Return (x, y) of the center of cell containing provided text 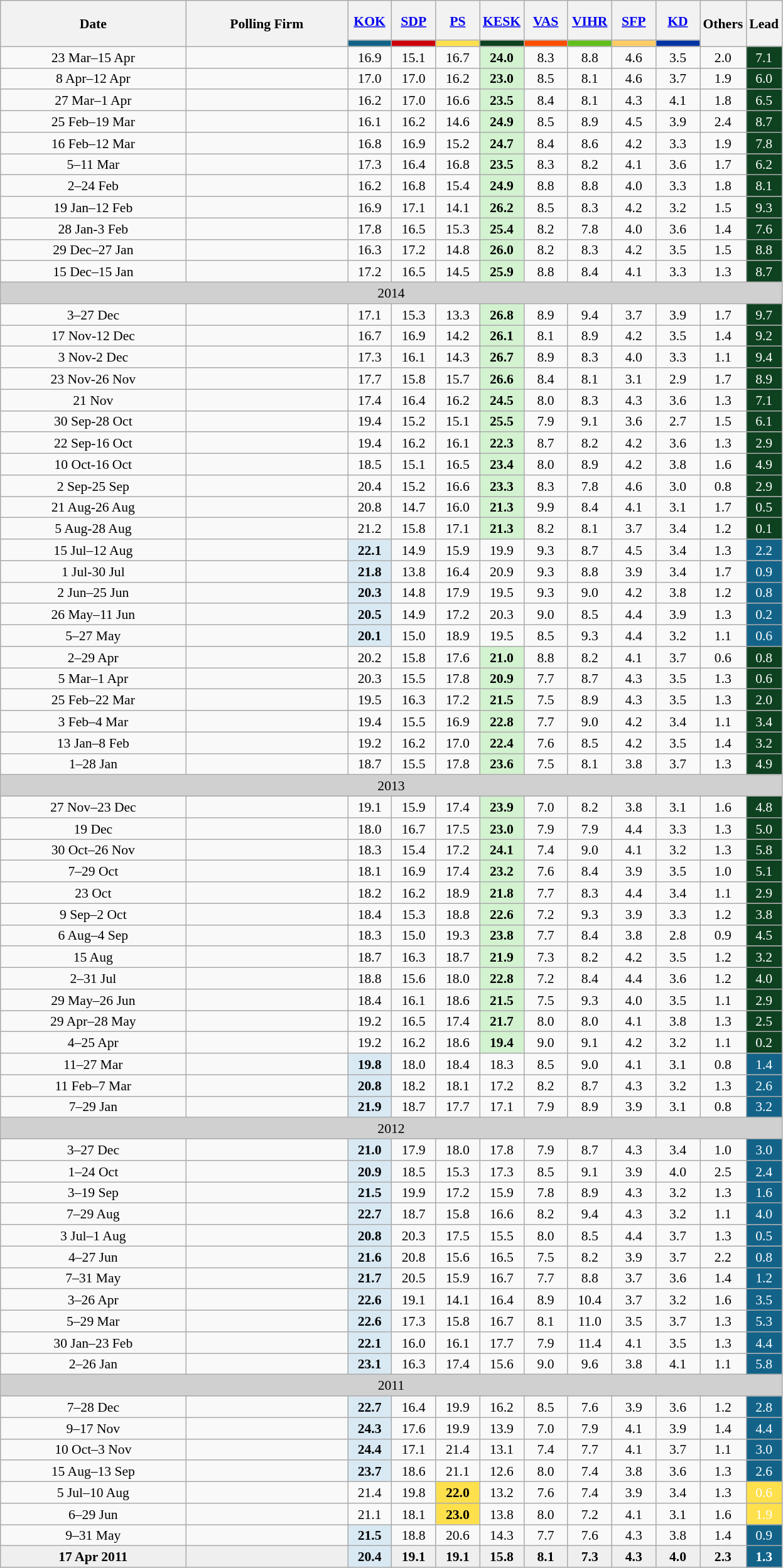
15 Dec–15 Jan (93, 272)
28 Jan-3 Feb (93, 228)
21 Nov (93, 400)
5–27 May (93, 636)
2–31 Jul (93, 979)
7–29 Oct (93, 871)
19 Dec (93, 829)
19.3 (458, 935)
6.0 (764, 78)
VAS (546, 20)
Others (723, 24)
10 Oct-16 Oct (93, 464)
24.1 (502, 850)
27 Nov–23 Dec (93, 807)
24.3 (370, 1428)
KOK (370, 20)
29 Apr–28 May (93, 1021)
24.5 (502, 400)
21.2 (370, 529)
3–19 Sep (93, 1193)
21.6 (370, 1257)
10 Oct–3 Nov (93, 1449)
26.0 (502, 250)
22.3 (502, 443)
2014 (391, 293)
6.2 (764, 164)
25.4 (502, 228)
15 Aug–13 Sep (93, 1471)
22.4 (502, 743)
13 Jan–8 Feb (93, 743)
Date (93, 24)
Polling Firm (267, 24)
1–24 Oct (93, 1171)
14.2 (458, 336)
17 Nov-12 Dec (93, 336)
9.9 (546, 507)
23 Nov-26 Nov (93, 379)
14.7 (414, 507)
19 Jan–12 Feb (93, 207)
4–25 Apr (93, 1043)
23.6 (502, 764)
7–29 Aug (93, 1214)
KESK (502, 20)
11.0 (590, 1321)
6–29 Jun (93, 1514)
1 Jul-30 Jul (93, 571)
16 Feb–12 Mar (93, 143)
25 Feb–19 Mar (93, 122)
4–27 Jun (93, 1257)
5–29 Mar (93, 1321)
5.1 (764, 871)
23.9 (502, 807)
30 Oct–26 Nov (93, 850)
2011 (391, 1385)
5 Mar–1 Apr (93, 679)
11.4 (590, 1343)
23.2 (502, 871)
14.5 (458, 272)
2–26 Jan (93, 1364)
3 Feb–4 Mar (93, 721)
23 Mar–15 Apr (93, 57)
6 Aug–4 Sep (93, 935)
12.6 (502, 1471)
VIHR (590, 20)
2–24 Feb (93, 186)
2–29 Apr (93, 657)
30 Jan–23 Feb (93, 1343)
26.2 (502, 207)
2 Jun–25 Jun (93, 593)
1–28 Jan (93, 764)
7–29 Jan (93, 1107)
2012 (391, 1129)
29 Dec–27 Jan (93, 250)
2.7 (678, 421)
24.0 (502, 57)
SDP (414, 20)
6.5 (764, 100)
13.2 (502, 1493)
5 Jul–10 Aug (93, 1493)
25.5 (502, 421)
27 Mar–1 Apr (93, 100)
9.6 (590, 1364)
24.7 (502, 143)
8.6 (590, 143)
15 Jul–12 Aug (93, 550)
KD (678, 20)
8 Apr–12 Apr (93, 78)
13.3 (458, 314)
2 Sep-25 Sep (93, 486)
23.1 (370, 1364)
3–26 Apr (93, 1300)
SFP (634, 20)
7–28 Dec (93, 1407)
5 Aug-28 Aug (93, 529)
15.7 (458, 379)
14.6 (458, 122)
21 Aug-26 Aug (93, 507)
26.6 (502, 379)
23.7 (370, 1471)
25 Feb–22 Mar (93, 700)
13.9 (502, 1428)
24.4 (370, 1449)
2013 (391, 786)
22 Sep-16 Oct (93, 443)
6.1 (764, 421)
10.4 (590, 1300)
0.1 (764, 529)
4.8 (764, 807)
30 Sep-28 Oct (93, 421)
5–11 Mar (93, 164)
9–17 Nov (93, 1428)
13.1 (502, 1449)
PS (458, 20)
15 Aug (93, 957)
26.8 (502, 314)
29 May–26 Jun (93, 1000)
23 Oct (93, 893)
11 Feb–7 Mar (93, 1085)
5.3 (764, 1321)
3 Jul–1 Aug (93, 1235)
23.8 (502, 935)
22.0 (458, 1493)
26.1 (502, 336)
23.4 (502, 464)
7–31 May (93, 1278)
23.3 (502, 486)
5.0 (764, 829)
2.3 (723, 1557)
20.2 (370, 657)
17 Apr 2011 (93, 1557)
20.6 (458, 1535)
25.9 (502, 272)
9.7 (764, 314)
9–31 May (93, 1535)
9.2 (764, 336)
11–27 Mar (93, 1064)
9 Sep–2 Oct (93, 914)
3 Nov-2 Dec (93, 357)
20.1 (370, 636)
26.7 (502, 357)
26 May–11 Jun (93, 615)
Lead (764, 24)
